Pinpoint the cell where the given text exists, returning its (X, Y) midpoint coordinate. 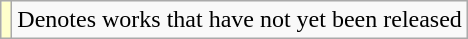
Denotes works that have not yet been released (240, 20)
